Output the (x, y) coordinate of the center of the cell containing the given text.  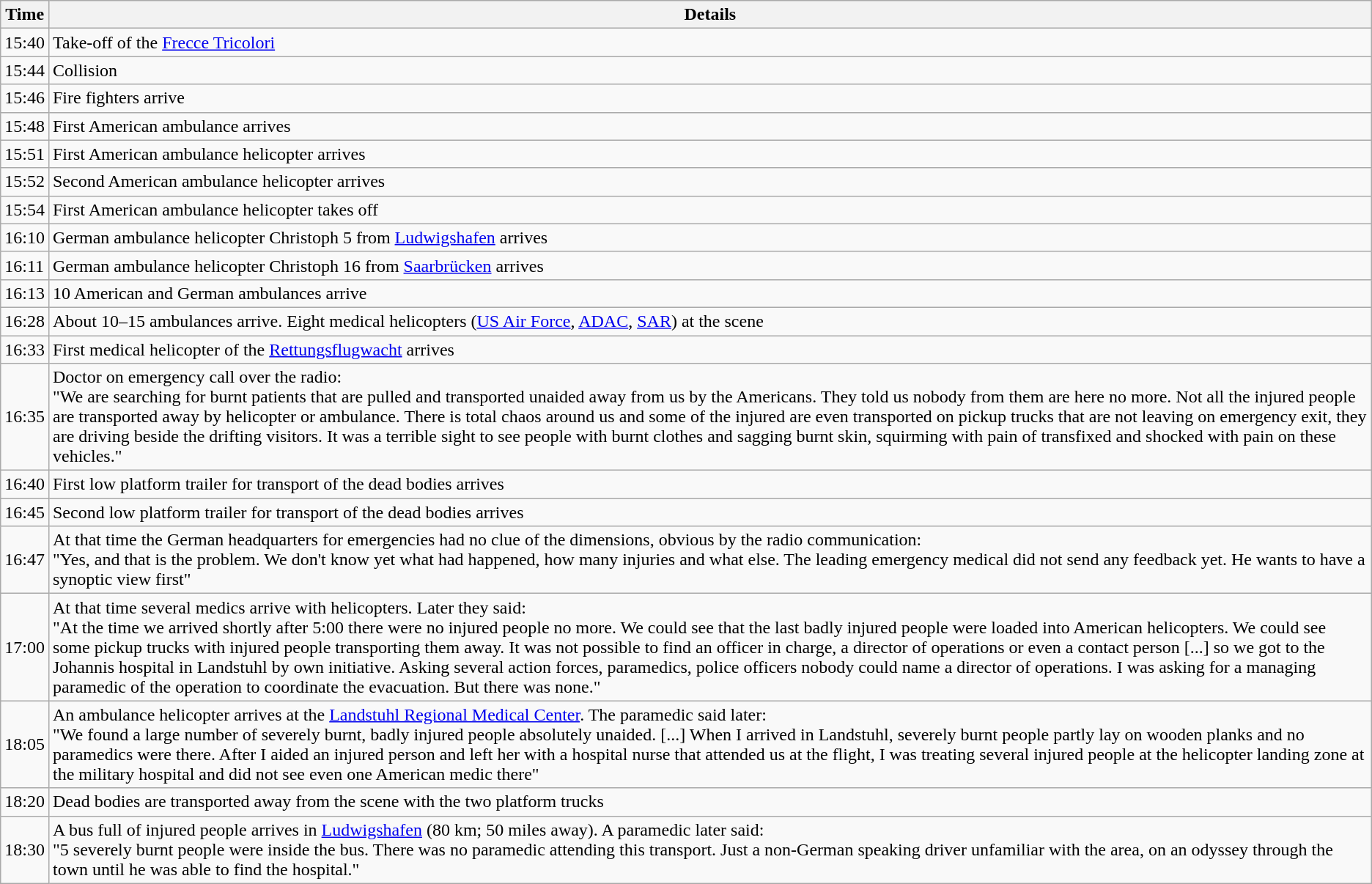
16:45 (25, 512)
10 American and German ambulances arrive (709, 293)
First American ambulance helicopter arrives (709, 154)
15:48 (25, 126)
16:11 (25, 265)
16:40 (25, 485)
Collision (709, 70)
15:44 (25, 70)
Take-off of the Frecce Tricolori (709, 43)
About 10–15 ambulances arrive. Eight medical helicopters (US Air Force, ADAC, SAR) at the scene (709, 321)
First low platform trailer for transport of the dead bodies arrives (709, 485)
16:35 (25, 417)
German ambulance helicopter Christoph 5 from Ludwigshafen arrives (709, 237)
15:52 (25, 182)
Fire fighters arrive (709, 98)
18:30 (25, 850)
18:05 (25, 745)
Dead bodies are transported away from the scene with the two platform trucks (709, 802)
Second low platform trailer for transport of the dead bodies arrives (709, 512)
16:47 (25, 560)
15:51 (25, 154)
Details (709, 15)
16:28 (25, 321)
18:20 (25, 802)
First American ambulance arrives (709, 126)
15:46 (25, 98)
17:00 (25, 647)
16:10 (25, 237)
15:40 (25, 43)
German ambulance helicopter Christoph 16 from Saarbrücken arrives (709, 265)
First medical helicopter of the Rettungsflugwacht arrives (709, 350)
16:33 (25, 350)
Time (25, 15)
Second American ambulance helicopter arrives (709, 182)
16:13 (25, 293)
15:54 (25, 210)
First American ambulance helicopter takes off (709, 210)
